For the text-containing cell, return its midpoint in (x, y) coordinate format. 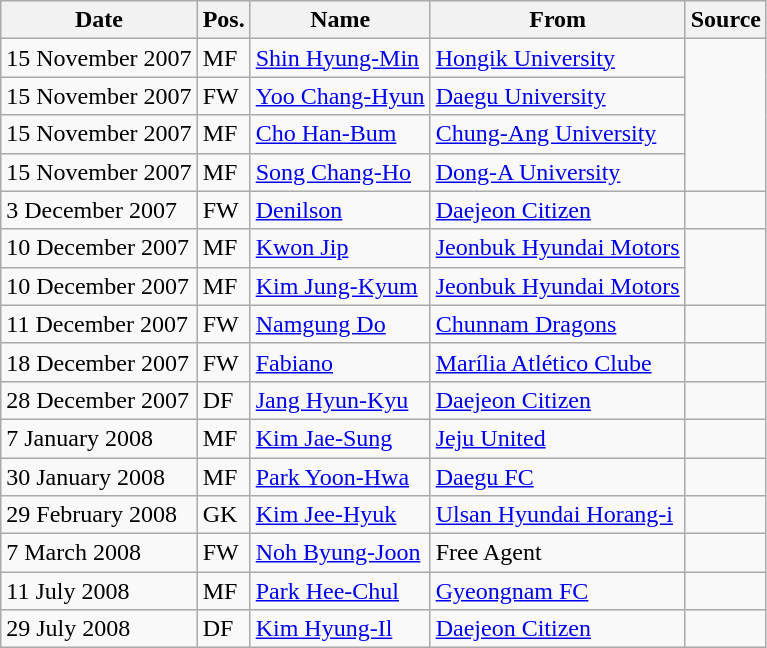
Date (99, 20)
Kim Hyung-Il (340, 629)
Park Hee-Chul (340, 591)
Name (340, 20)
Denilson (340, 210)
29 July 2008 (99, 629)
3 December 2007 (99, 210)
Gyeongnam FC (558, 591)
Kwon Jip (340, 248)
Hongik University (558, 58)
Yoo Chang-Hyun (340, 96)
Noh Byung-Joon (340, 553)
Free Agent (558, 553)
Marília Atlético Clube (558, 362)
Jang Hyun-Kyu (340, 400)
Kim Jung-Kyum (340, 286)
Daegu FC (558, 477)
Pos. (224, 20)
11 December 2007 (99, 324)
30 January 2008 (99, 477)
Kim Jee-Hyuk (340, 515)
Dong-A University (558, 172)
Song Chang-Ho (340, 172)
Source (726, 20)
Jeju United (558, 438)
Kim Jae-Sung (340, 438)
7 January 2008 (99, 438)
Ulsan Hyundai Horang-i (558, 515)
Daegu University (558, 96)
Park Yoon-Hwa (340, 477)
18 December 2007 (99, 362)
GK (224, 515)
28 December 2007 (99, 400)
Chunnam Dragons (558, 324)
Cho Han-Bum (340, 134)
11 July 2008 (99, 591)
From (558, 20)
Shin Hyung-Min (340, 58)
Fabiano (340, 362)
7 March 2008 (99, 553)
Chung-Ang University (558, 134)
Namgung Do (340, 324)
29 February 2008 (99, 515)
